Return [x, y] of the center of cell containing provided text 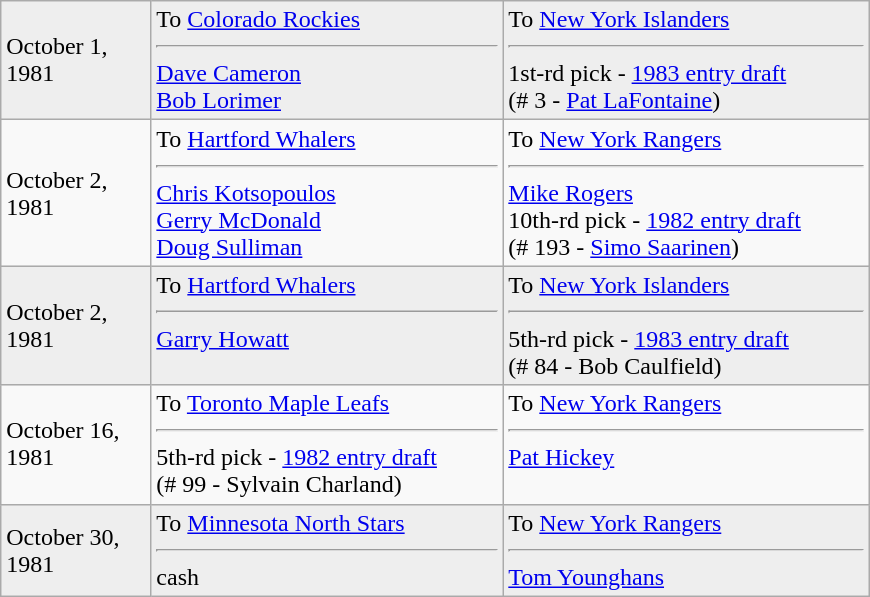
To Toronto Maple Leafs5th-rd pick - 1982 entry draft(# 99 - Sylvain Charland) [327, 444]
To Colorado RockiesDave CameronBob Lorimer [327, 60]
October 30,1981 [76, 550]
To Hartford WhalersChris KotsopoulosGerry McDonaldDoug Sulliman [327, 193]
To Minnesota North Starscash [327, 550]
October 1,1981 [76, 60]
To Hartford WhalersGarry Howatt [327, 326]
To New York RangersPat Hickey [686, 444]
To New York Islanders5th-rd pick - 1983 entry draft(# 84 - Bob Caulfield) [686, 326]
To New York Islanders1st-rd pick - 1983 entry draft(# 3 - Pat LaFontaine) [686, 60]
October 16,1981 [76, 444]
To New York RangersTom Younghans [686, 550]
To New York RangersMike Rogers10th-rd pick - 1982 entry draft(# 193 - Simo Saarinen) [686, 193]
